Scan for the cell matching the given text and deliver its [X, Y] coordinate at center. 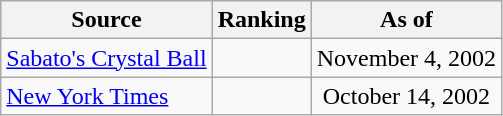
New York Times [106, 96]
November 4, 2002 [406, 58]
Sabato's Crystal Ball [106, 58]
Ranking [262, 20]
Source [106, 20]
As of [406, 20]
October 14, 2002 [406, 96]
